Locate the cell with the specified text and output its [X, Y] center coordinate. 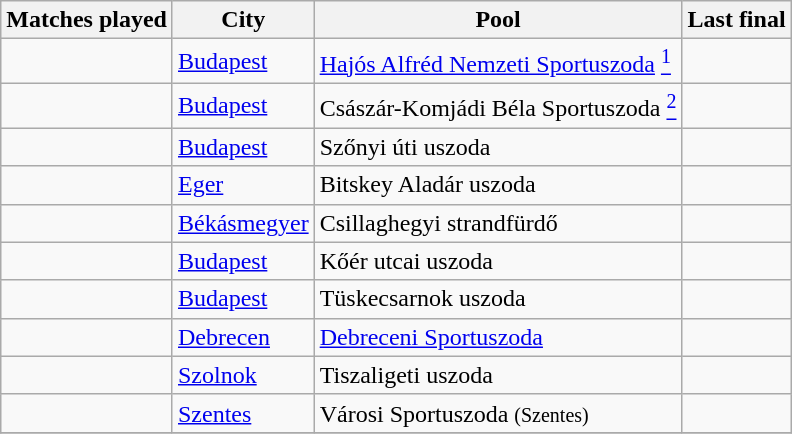
Hajós Alfréd Nemzeti Sportuszoda 1 [498, 62]
Bitskey Aladár uszoda [498, 185]
Békásmegyer [243, 223]
Szőnyi úti uszoda [498, 147]
Kőér utcai uszoda [498, 261]
Tüskecsarnok uszoda [498, 299]
Pool [498, 20]
Tiszaligeti uszoda [498, 375]
Debreceni Sportuszoda [498, 337]
Szolnok [243, 375]
Városi Sportuszoda (Szentes) [498, 413]
Last final [736, 20]
Eger [243, 185]
Szentes [243, 413]
Csillaghegyi strandfürdő [498, 223]
Debrecen [243, 337]
Császár-Komjádi Béla Sportuszoda 2 [498, 106]
City [243, 20]
Matches played [87, 20]
